Capture the cell that displays the provided text and extract its [x, y] central coordinate. 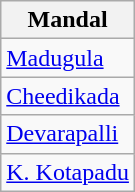
K. Kotapadu [68, 172]
Devarapalli [68, 134]
Madugula [68, 58]
Mandal [68, 20]
Cheedikada [68, 96]
